Find where the given text appears and provide that cell's center as [X, Y] coordinate. 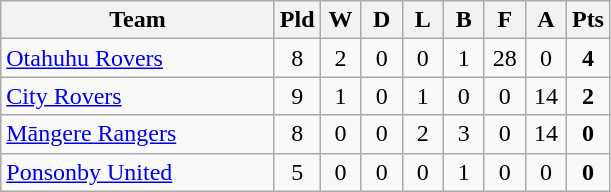
5 [297, 172]
Māngere Rangers [138, 134]
City Rovers [138, 96]
3 [464, 134]
Ponsonby United [138, 172]
4 [588, 58]
F [504, 20]
Pts [588, 20]
9 [297, 96]
A [546, 20]
Otahuhu Rovers [138, 58]
L [422, 20]
W [340, 20]
28 [504, 58]
Pld [297, 20]
Team [138, 20]
B [464, 20]
D [382, 20]
